For the text-containing cell, return its midpoint in (x, y) coordinate format. 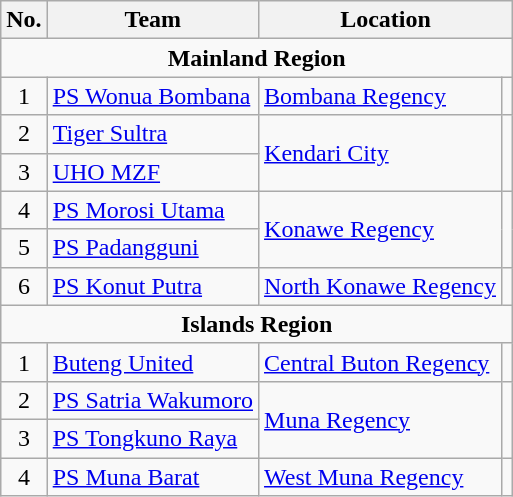
North Konawe Regency (380, 286)
Tiger Sultra (152, 134)
5 (24, 248)
Kendari City (380, 153)
PS Wonua Bombana (152, 96)
PS Konut Putra (152, 286)
PS Muna Barat (152, 477)
Location (386, 20)
PS Tongkuno Raya (152, 438)
PS Morosi Utama (152, 210)
Muna Regency (380, 419)
No. (24, 20)
UHO MZF (152, 172)
Mainland Region (257, 58)
West Muna Regency (380, 477)
Central Buton Regency (380, 362)
PS Padangguni (152, 248)
Bombana Regency (380, 96)
PS Satria Wakumoro (152, 400)
Islands Region (257, 324)
Team (152, 20)
Buteng United (152, 362)
Konawe Regency (380, 229)
6 (24, 286)
